Pinpoint the cell where the given text exists, returning its (X, Y) midpoint coordinate. 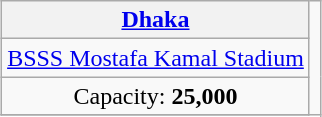
BSSS Mostafa Kamal Stadium (156, 58)
Dhaka (156, 20)
Capacity: 25,000 (156, 96)
